Provide the (X, Y) coordinate of the cell's center where the given text is located.  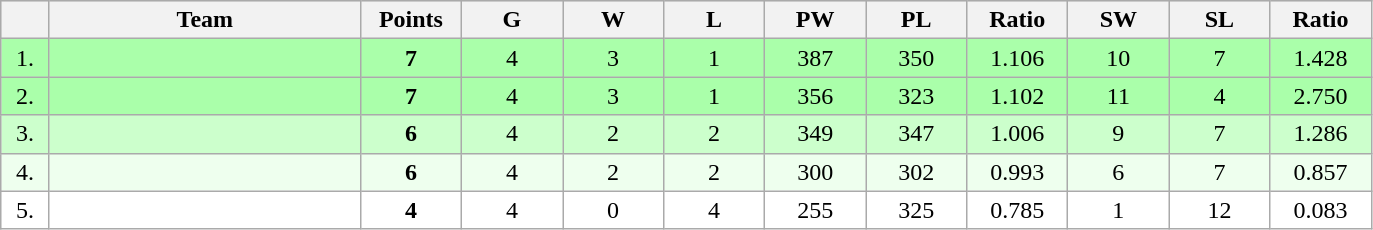
0.857 (1320, 172)
G (512, 20)
W (612, 20)
347 (916, 134)
255 (816, 210)
2.750 (1320, 96)
5. (26, 210)
9 (1118, 134)
1. (26, 58)
Team (204, 20)
323 (916, 96)
12 (1220, 210)
325 (916, 210)
1.106 (1018, 58)
4. (26, 172)
11 (1118, 96)
300 (816, 172)
0.993 (1018, 172)
3. (26, 134)
349 (816, 134)
SW (1118, 20)
0.083 (1320, 210)
10 (1118, 58)
PW (816, 20)
1.286 (1320, 134)
356 (816, 96)
0 (612, 210)
1.006 (1018, 134)
1.428 (1320, 58)
SL (1220, 20)
1.102 (1018, 96)
387 (816, 58)
350 (916, 58)
2. (26, 96)
L (714, 20)
PL (916, 20)
Points (410, 20)
0.785 (1018, 210)
302 (916, 172)
